Find where the given text appears and provide that cell's center as (x, y) coordinate. 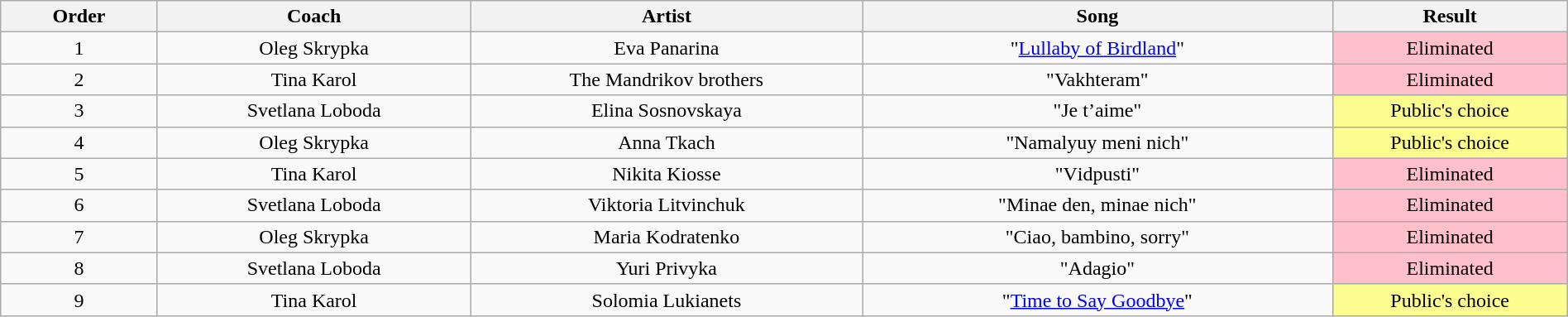
Maria Kodratenko (667, 237)
6 (79, 205)
The Mandrikov brothers (667, 79)
Yuri Privyka (667, 268)
"Vakhteram" (1097, 79)
Coach (314, 17)
Result (1450, 17)
"Namalyuy menі nіch" (1097, 142)
7 (79, 237)
"Minaе den, minaе nіch" (1097, 205)
"Ciao, bambino, sorry" (1097, 237)
Eva Panarina (667, 48)
"Lullaby of Birdland" (1097, 48)
Viktoria Litvinchuk (667, 205)
Solomia Lukianets (667, 300)
"Vіdpusti" (1097, 174)
Nikita Kiosse (667, 174)
8 (79, 268)
5 (79, 174)
"Time to Say Goodbye" (1097, 300)
Order (79, 17)
"Je t’aime" (1097, 111)
Anna Tkach (667, 142)
Elina Sosnovskaya (667, 111)
2 (79, 79)
1 (79, 48)
"Adagio" (1097, 268)
Artist (667, 17)
3 (79, 111)
Song (1097, 17)
4 (79, 142)
9 (79, 300)
